For the text-containing cell, return its midpoint in (X, Y) coordinate format. 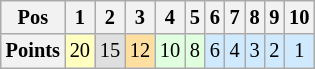
5 (195, 17)
20 (80, 51)
7 (235, 17)
12 (140, 51)
Points (33, 51)
Pos (33, 17)
9 (274, 17)
15 (110, 51)
